Search for the cell housing the specified text and yield its [X, Y] center coordinate. 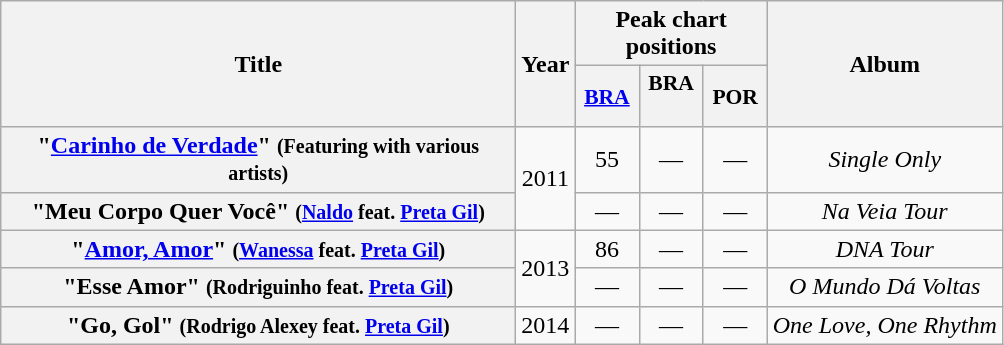
Peak chart positions [671, 34]
Album [884, 64]
Na Veia Tour [884, 211]
Title [258, 64]
"Esse Amor" (Rodriguinho feat. Preta Gil) [258, 287]
"Amor, Amor" (Wanessa feat. Preta Gil) [258, 249]
Year [546, 64]
"Meu Corpo Quer Você" (Naldo feat. Preta Gil) [258, 211]
One Love, One Rhythm [884, 325]
O Mundo Dá Voltas [884, 287]
86 [607, 249]
DNA Tour [884, 249]
"Go, Gol" (Rodrigo Alexey feat. Preta Gil) [258, 325]
2013 [546, 268]
POR [735, 96]
"Carinho de Verdade" (Featuring with various artists) [258, 160]
55 [607, 160]
Single Only [884, 160]
2011 [546, 178]
2014 [546, 325]
